Identify which cell holds the provided text, then report its [X, Y] central coordinate. 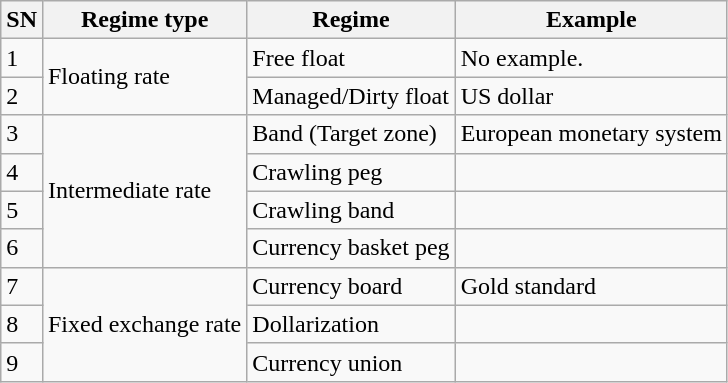
Managed/Dirty float [351, 96]
No example. [591, 58]
US dollar [591, 96]
6 [22, 248]
8 [22, 324]
Crawling band [351, 210]
Fixed exchange rate [144, 324]
Crawling peg [351, 172]
5 [22, 210]
2 [22, 96]
SN [22, 20]
7 [22, 286]
9 [22, 362]
Regime type [144, 20]
Free float [351, 58]
Currency union [351, 362]
3 [22, 134]
Currency basket peg [351, 248]
Intermediate rate [144, 191]
Band (Target zone) [351, 134]
4 [22, 172]
Currency board [351, 286]
Example [591, 20]
Gold standard [591, 286]
Dollarization [351, 324]
1 [22, 58]
European monetary system [591, 134]
Floating rate [144, 77]
Regime [351, 20]
